Extract the (x, y) coordinate from the center of the cell holding the provided text.  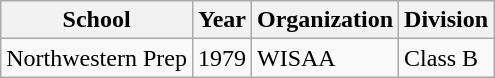
Class B (446, 58)
School (97, 20)
WISAA (326, 58)
Division (446, 20)
Organization (326, 20)
Year (222, 20)
1979 (222, 58)
Northwestern Prep (97, 58)
